Capture the cell that displays the provided text and extract its (x, y) central coordinate. 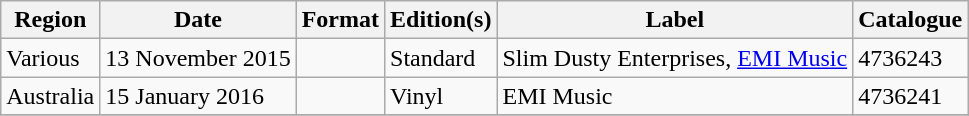
Label (675, 20)
Format (340, 20)
Various (50, 58)
13 November 2015 (198, 58)
Edition(s) (441, 20)
15 January 2016 (198, 96)
Australia (50, 96)
Catalogue (910, 20)
4736243 (910, 58)
Region (50, 20)
Date (198, 20)
4736241 (910, 96)
Slim Dusty Enterprises, EMI Music (675, 58)
EMI Music (675, 96)
Standard (441, 58)
Vinyl (441, 96)
